From the cell containing the given text, extract its center point as [X, Y] coordinate. 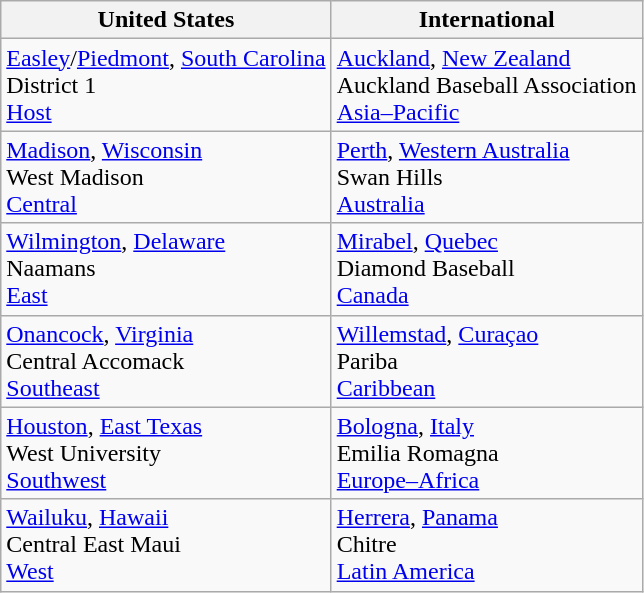
Houston, East TexasWest UniversitySouthwest [166, 453]
Wailuku, HawaiiCentral East MauiWest [166, 545]
Wilmington, Delaware Naamans East [166, 269]
Easley/Piedmont, South CarolinaDistrict 1Host [166, 85]
Madison, WisconsinWest MadisonCentral [166, 177]
United States [166, 20]
Willemstad, CuraçaoParibaCaribbean [486, 361]
Bologna, Italy Emilia Romagna Europe–Africa [486, 453]
Onancock, Virginia Central Accomack Southeast [166, 361]
Herrera, Panama Chitre Latin America [486, 545]
Mirabel, Quebec Diamond Baseball Canada [486, 269]
Perth, Western Australia Swan Hills Australia [486, 177]
Auckland, New Zealand Auckland Baseball Association Asia–Pacific [486, 85]
International [486, 20]
